Locate the cell with the specified text and output its [x, y] center coordinate. 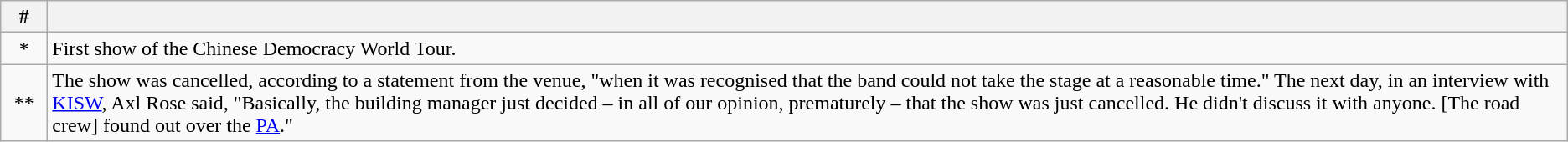
* [24, 48]
# [24, 17]
** [24, 103]
First show of the Chinese Democracy World Tour. [807, 48]
